Pinpoint the cell where the given text exists, returning its (x, y) midpoint coordinate. 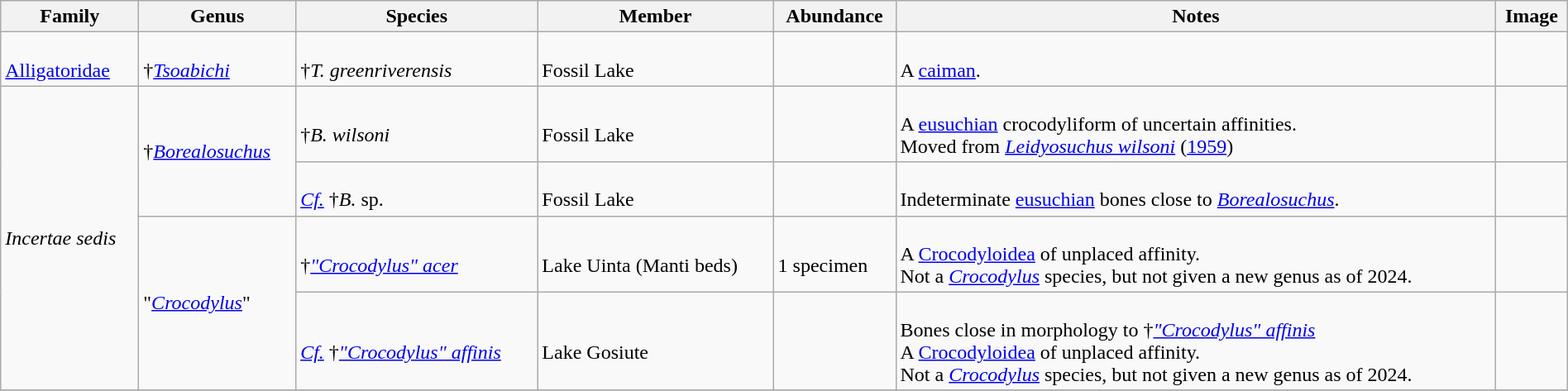
†"Crocodylus" acer (417, 254)
Abundance (834, 17)
†B. wilsoni (417, 124)
†T. greenriverensis (417, 60)
A caiman. (1196, 60)
Notes (1196, 17)
Member (655, 17)
†Borealosuchus (218, 150)
Indeterminate eusuchian bones close to Borealosuchus. (1196, 188)
Cf. †"Crocodylus" affinis (417, 341)
Image (1532, 17)
Alligatoridae (69, 60)
Species (417, 17)
Incertae sedis (69, 238)
Cf. †B. sp. (417, 188)
Genus (218, 17)
†Tsoabichi (218, 60)
A eusuchian crocodyliform of uncertain affinities.Moved from Leidyosuchus wilsoni (1959) (1196, 124)
A Crocodyloidea of unplaced affinity.Not a Crocodylus species, but not given a new genus as of 2024. (1196, 254)
Lake Gosiute (655, 341)
Family (69, 17)
"Crocodylus" (218, 303)
1 specimen (834, 254)
Lake Uinta (Manti beds) (655, 254)
